Capture the cell that displays the provided text and extract its [X, Y] central coordinate. 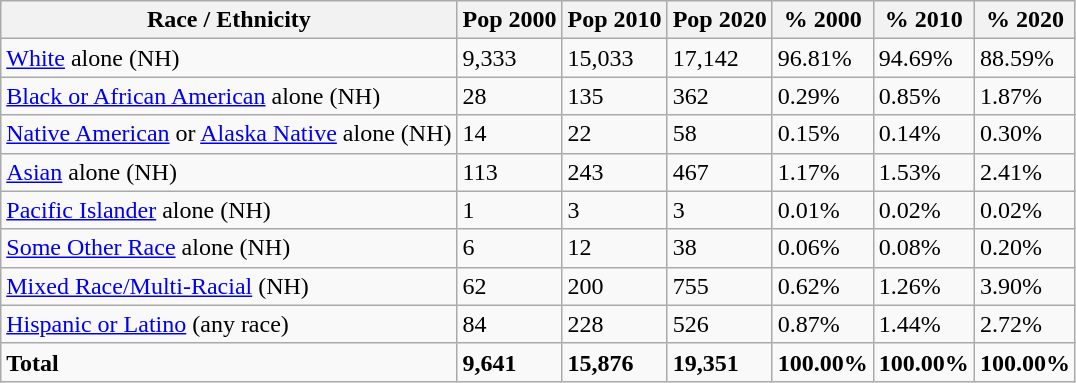
62 [510, 286]
1.17% [822, 172]
96.81% [822, 58]
Mixed Race/Multi-Racial (NH) [229, 286]
3.90% [1024, 286]
0.15% [822, 134]
0.62% [822, 286]
Pop 2000 [510, 20]
38 [720, 248]
Native American or Alaska Native alone (NH) [229, 134]
88.59% [1024, 58]
0.29% [822, 96]
362 [720, 96]
Asian alone (NH) [229, 172]
84 [510, 324]
1.44% [924, 324]
1 [510, 210]
28 [510, 96]
9,333 [510, 58]
755 [720, 286]
Total [229, 362]
19,351 [720, 362]
6 [510, 248]
17,142 [720, 58]
0.85% [924, 96]
22 [614, 134]
Pacific Islander alone (NH) [229, 210]
Some Other Race alone (NH) [229, 248]
Black or African American alone (NH) [229, 96]
0.20% [1024, 248]
15,033 [614, 58]
467 [720, 172]
Race / Ethnicity [229, 20]
2.72% [1024, 324]
526 [720, 324]
243 [614, 172]
Pop 2020 [720, 20]
9,641 [510, 362]
% 2020 [1024, 20]
0.06% [822, 248]
0.01% [822, 210]
Hispanic or Latino (any race) [229, 324]
1.53% [924, 172]
228 [614, 324]
1.26% [924, 286]
14 [510, 134]
0.14% [924, 134]
% 2000 [822, 20]
White alone (NH) [229, 58]
58 [720, 134]
94.69% [924, 58]
2.41% [1024, 172]
0.30% [1024, 134]
0.08% [924, 248]
1.87% [1024, 96]
200 [614, 286]
15,876 [614, 362]
12 [614, 248]
% 2010 [924, 20]
Pop 2010 [614, 20]
113 [510, 172]
135 [614, 96]
0.87% [822, 324]
